Locate the cell with the specified text and output its [x, y] center coordinate. 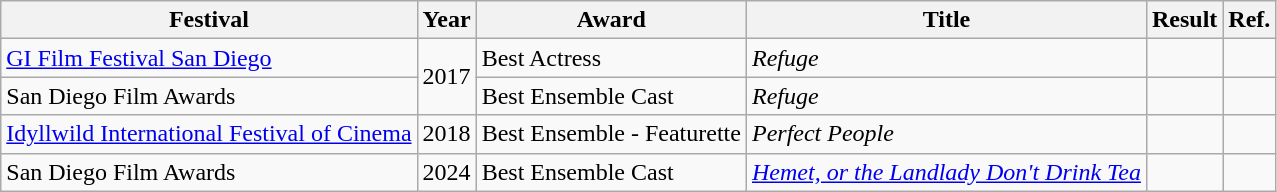
Perfect People [946, 134]
Ref. [1250, 20]
Festival [209, 20]
Title [946, 20]
2018 [446, 134]
Best Actress [611, 58]
2024 [446, 172]
Idyllwild International Festival of Cinema [209, 134]
Award [611, 20]
Hemet, or the Landlady Don't Drink Tea [946, 172]
Best Ensemble - Featurette [611, 134]
Result [1184, 20]
Year [446, 20]
GI Film Festival San Diego [209, 58]
2017 [446, 77]
